Capture the cell that displays the provided text and extract its [X, Y] central coordinate. 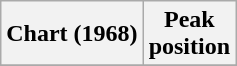
Chart (1968) [72, 34]
Peakposition [189, 34]
